Return (X, Y) of the center of cell containing provided text 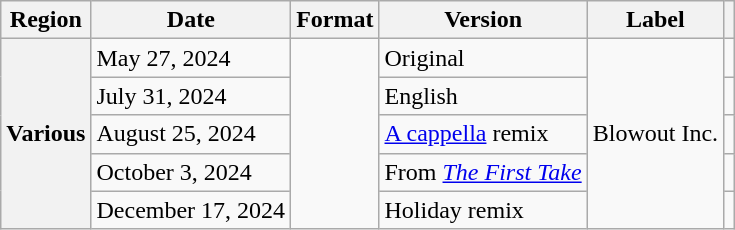
October 3, 2024 (191, 172)
English (483, 96)
A cappella remix (483, 134)
May 27, 2024 (191, 58)
Various (46, 134)
Original (483, 58)
Region (46, 20)
August 25, 2024 (191, 134)
Format (335, 20)
July 31, 2024 (191, 96)
December 17, 2024 (191, 210)
From The First Take (483, 172)
Date (191, 20)
Holiday remix (483, 210)
Version (483, 20)
Label (655, 20)
Blowout Inc. (655, 134)
